Determine the [X, Y] coordinate at the center of the cell enclosing the given text.  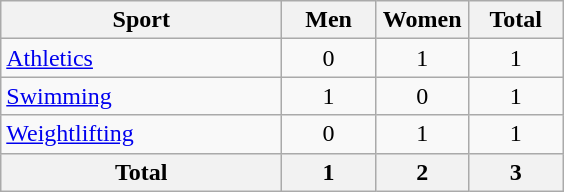
3 [516, 172]
Sport [142, 20]
Men [329, 20]
Women [422, 20]
Swimming [142, 96]
Athletics [142, 58]
Weightlifting [142, 134]
2 [422, 172]
